Capture the cell that displays the provided text and extract its (x, y) central coordinate. 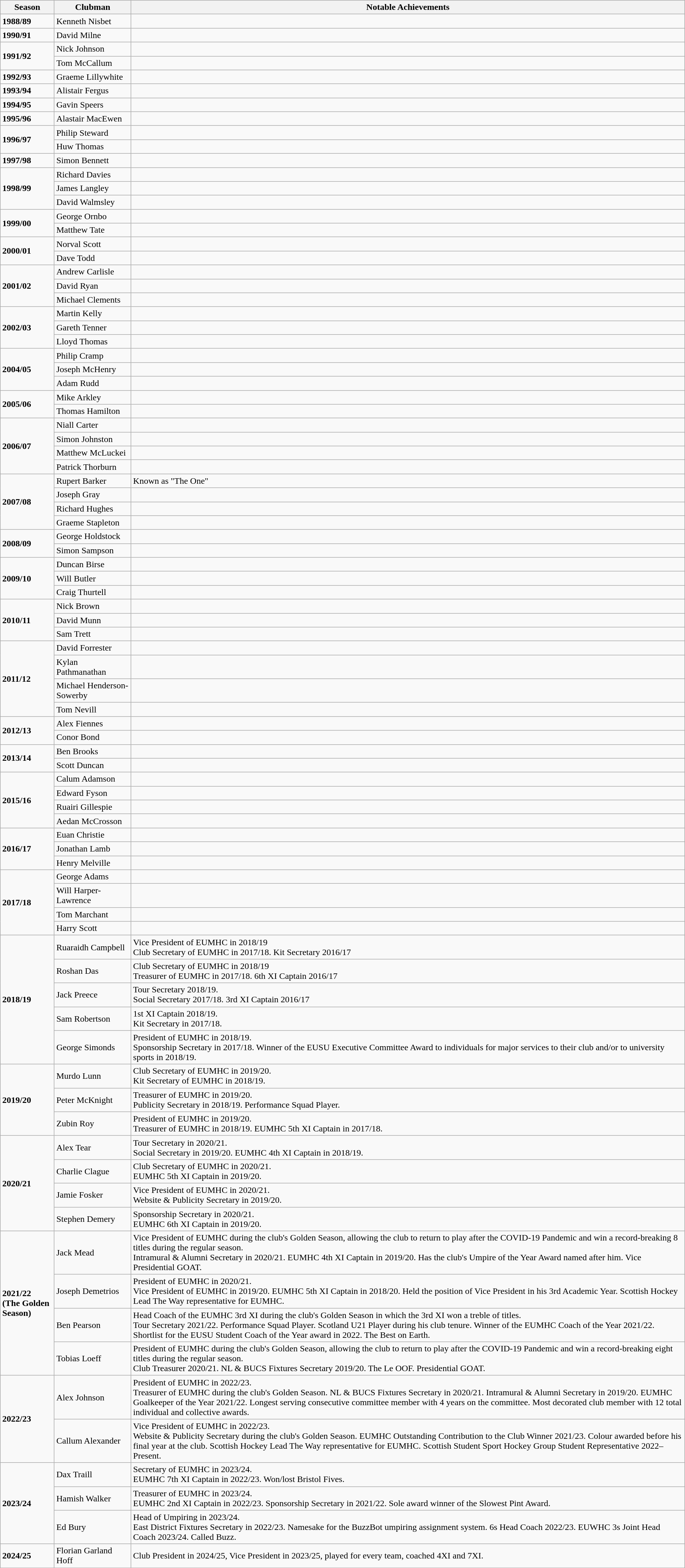
Jack Preece (93, 995)
Conor Bond (93, 737)
David Ryan (93, 286)
Nick Johnson (93, 49)
Ben Pearson (93, 1325)
Clubman (93, 7)
2020/21 (27, 1183)
David Forrester (93, 648)
Roshan Das (93, 971)
Andrew Carlisle (93, 272)
2013/14 (27, 758)
Dax Traill (93, 1475)
Philip Steward (93, 132)
Tom Nevill (93, 710)
Lloyd Thomas (93, 341)
2022/23 (27, 1419)
Kylan Pathmanathan (93, 667)
Club Secretary of EUMHC in 2020/21.EUMHC 5th XI Captain in 2019/20. (408, 1171)
1988/89 (27, 21)
Martin Kelly (93, 314)
Jack Mead (93, 1253)
Alistair Fergus (93, 91)
Kenneth Nisbet (93, 21)
Vice President of EUMHC in 2020/21.Website & Publicity Secretary in 2019/20. (408, 1195)
Gareth Tenner (93, 328)
Jonathan Lamb (93, 849)
Notable Achievements (408, 7)
Will Butler (93, 578)
Murdo Lunn (93, 1076)
Richard Davies (93, 175)
Mike Arkley (93, 397)
2021/22(The Golden Season) (27, 1303)
Vice President of EUMHC in 2018/19Club Secretary of EUMHC in 2017/18. Kit Secretary 2016/17 (408, 947)
2006/07 (27, 446)
2015/16 (27, 800)
Known as "The One" (408, 481)
2018/19 (27, 1000)
2000/01 (27, 251)
Callum Alexander (93, 1441)
Tobias Loeff (93, 1359)
Niall Carter (93, 425)
Harry Scott (93, 928)
Graeme Stapleton (93, 523)
Ed Bury (93, 1527)
Norval Scott (93, 244)
Joseph McHenry (93, 369)
Craig Thurtell (93, 592)
Aedan McCrosson (93, 821)
Joseph Demetrios (93, 1291)
Tour Secretary 2018/19.Social Secretary 2017/18. 3rd XI Captain 2016/17 (408, 995)
2011/12 (27, 679)
2008/09 (27, 543)
Stephen Demery (93, 1219)
Treasurer of EUMHC in 2023/24.EUMHC 2nd XI Captain in 2022/23. Sponsorship Secretary in 2021/22. Sole award winner of the Slowest Pint Award. (408, 1498)
Alastair MacEwen (93, 119)
Edward Fyson (93, 793)
Graeme Lillywhite (93, 77)
Patrick Thorburn (93, 467)
Ruaraidh Campbell (93, 947)
Peter McKnight (93, 1100)
1st XI Captain 2018/19.Kit Secretary in 2017/18. (408, 1019)
1994/95 (27, 105)
Simon Bennett (93, 160)
1998/99 (27, 188)
Ruairi Gillespie (93, 807)
Joseph Gray (93, 495)
1990/91 (27, 35)
Adam Rudd (93, 383)
Zubin Roy (93, 1123)
1997/98 (27, 160)
Jamie Fosker (93, 1195)
George Simonds (93, 1047)
Matthew Tate (93, 230)
Duncan Birse (93, 564)
1993/94 (27, 91)
Sam Robertson (93, 1019)
Michael Clements (93, 300)
2004/05 (27, 369)
Florian Garland Hoff (93, 1556)
Scott Duncan (93, 765)
Michael Henderson-Sowerby (93, 691)
Club Secretary of EUMHC in 2019/20.Kit Secretary of EUMHC in 2018/19. (408, 1076)
Tour Secretary in 2020/21.Social Secretary in 2019/20. EUMHC 4th XI Captain in 2018/19. (408, 1148)
Alex Fiennes (93, 723)
Simon Sampson (93, 550)
2002/03 (27, 328)
Sam Trett (93, 634)
David Milne (93, 35)
2005/06 (27, 404)
Hamish Walker (93, 1498)
Season (27, 7)
Dave Todd (93, 258)
Club Secretary of EUMHC in 2018/19Treasurer of EUMHC in 2017/18. 6th XI Captain 2016/17 (408, 971)
Secretary of EUMHC in 2023/24.EUMHC 7th XI Captain in 2022/23. Won/lost Bristol Fives. (408, 1475)
1992/93 (27, 77)
Treasurer of EUMHC in 2019/20.Publicity Secretary in 2018/19. Performance Squad Player. (408, 1100)
2007/08 (27, 502)
1995/96 (27, 119)
2001/02 (27, 286)
Rupert Barker (93, 481)
George Adams (93, 877)
Calum Adamson (93, 779)
2017/18 (27, 902)
Alex Tear (93, 1148)
David Munn (93, 620)
2024/25 (27, 1556)
Tom Marchant (93, 914)
President of EUMHC in 2019/20.Treasurer of EUMHC in 2018/19. EUMHC 5th XI Captain in 2017/18. (408, 1123)
Henry Melville (93, 862)
1991/92 (27, 56)
David Walmsley (93, 202)
Philip Cramp (93, 355)
Simon Johnston (93, 439)
2016/17 (27, 849)
Euan Christie (93, 835)
Will Harper-Lawrence (93, 896)
1996/97 (27, 139)
George Holdstock (93, 536)
Club President in 2024/25, Vice President in 2023/25, played for every team, coached 4XI and 7XI. (408, 1556)
Nick Brown (93, 606)
2009/10 (27, 578)
Ben Brooks (93, 751)
Sponsorship Secretary in 2020/21.EUMHC 6th XI Captain in 2019/20. (408, 1219)
Gavin Speers (93, 105)
Thomas Hamilton (93, 411)
2012/13 (27, 730)
Matthew McLuckei (93, 453)
Huw Thomas (93, 146)
2010/11 (27, 620)
Tom McCallum (93, 63)
2023/24 (27, 1503)
Alex Johnson (93, 1397)
1999/00 (27, 223)
Charlie Clague (93, 1171)
Richard Hughes (93, 509)
James Langley (93, 188)
2019/20 (27, 1100)
George Ornbo (93, 216)
